Find where the given text appears and provide that cell's center as (X, Y) coordinate. 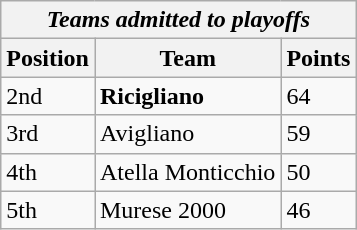
Position (48, 58)
4th (48, 172)
Atella Monticchio (187, 172)
3rd (48, 134)
59 (318, 134)
Teams admitted to playoffs (178, 20)
Murese 2000 (187, 210)
64 (318, 96)
2nd (48, 96)
5th (48, 210)
Ricigliano (187, 96)
Points (318, 58)
50 (318, 172)
Team (187, 58)
Avigliano (187, 134)
46 (318, 210)
